Output the [X, Y] coordinate of the center of the cell containing the given text.  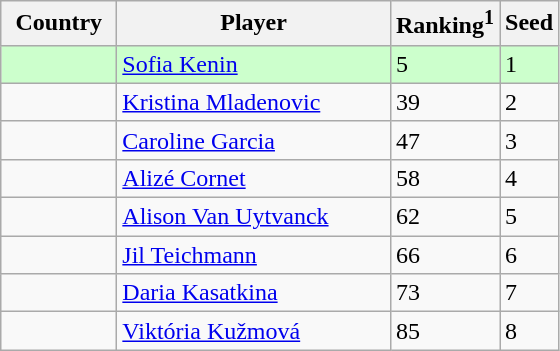
Sofia Kenin [254, 64]
6 [530, 255]
1 [530, 64]
Daria Kasatkina [254, 293]
62 [444, 217]
Country [59, 24]
73 [444, 293]
8 [530, 331]
Player [254, 24]
Kristina Mladenovic [254, 102]
Caroline Garcia [254, 140]
Ranking1 [444, 24]
Alizé Cornet [254, 178]
Alison Van Uytvanck [254, 217]
Seed [530, 24]
3 [530, 140]
Viktória Kužmová [254, 331]
85 [444, 331]
58 [444, 178]
66 [444, 255]
2 [530, 102]
4 [530, 178]
47 [444, 140]
39 [444, 102]
Jil Teichmann [254, 255]
7 [530, 293]
